Capture the cell that displays the provided text and extract its [X, Y] central coordinate. 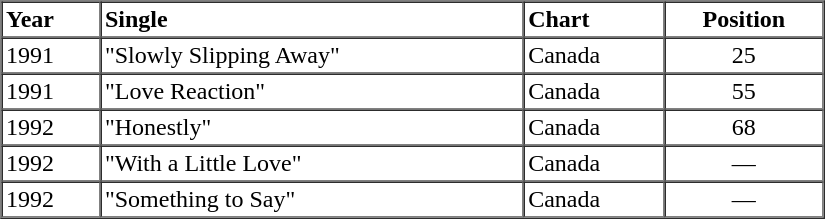
Position [744, 20]
"Something to Say" [312, 200]
68 [744, 128]
"Love Reaction" [312, 92]
25 [744, 56]
Chart [594, 20]
"Slowly Slipping Away" [312, 56]
55 [744, 92]
Single [312, 20]
"Honestly" [312, 128]
Year [52, 20]
"With a Little Love" [312, 164]
